Scan for the cell matching the given text and deliver its [X, Y] coordinate at center. 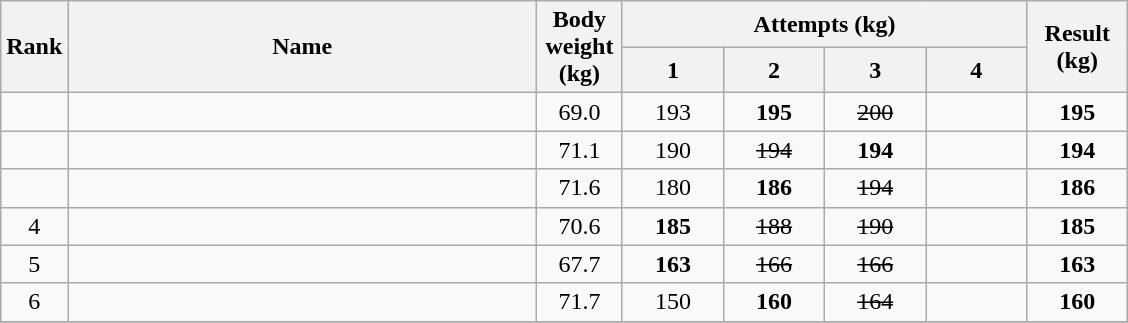
67.7 [579, 264]
188 [774, 226]
164 [876, 302]
Result (kg) [1078, 47]
Name [302, 47]
Rank [34, 47]
180 [672, 188]
69.0 [579, 112]
200 [876, 112]
70.6 [579, 226]
5 [34, 264]
71.1 [579, 150]
3 [876, 70]
Body weight (kg) [579, 47]
71.7 [579, 302]
1 [672, 70]
2 [774, 70]
71.6 [579, 188]
150 [672, 302]
Attempts (kg) [824, 24]
193 [672, 112]
6 [34, 302]
